Scan for the cell matching the given text and deliver its [x, y] coordinate at center. 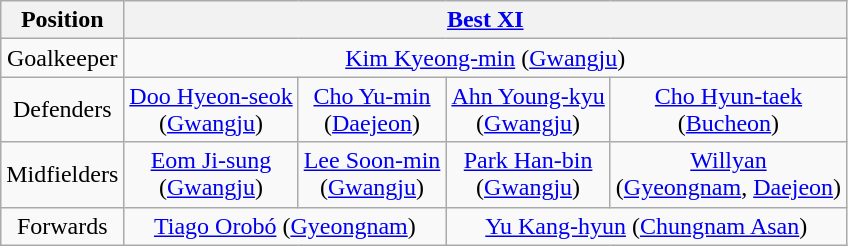
Defenders [62, 110]
Forwards [62, 226]
Tiago Orobó (Gyeongnam) [285, 226]
Willyan (Gyeongnam, Daejeon) [728, 174]
Position [62, 20]
Eom Ji-sung (Gwangju) [211, 174]
Park Han-bin (Gwangju) [528, 174]
Best XI [486, 20]
Goalkeeper [62, 58]
Doo Hyeon-seok (Gwangju) [211, 110]
Cho Hyun-taek (Bucheon) [728, 110]
Midfielders [62, 174]
Ahn Young-kyu (Gwangju) [528, 110]
Cho Yu-min (Daejeon) [372, 110]
Yu Kang-hyun (Chungnam Asan) [646, 226]
Kim Kyeong-min (Gwangju) [486, 58]
Lee Soon-min (Gwangju) [372, 174]
